Extract the (x, y) coordinate from the center of the cell holding the provided text.  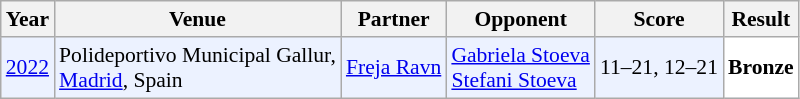
2022 (28, 68)
Freja Ravn (394, 68)
Polideportivo Municipal Gallur,Madrid, Spain (198, 68)
Venue (198, 19)
11–21, 12–21 (659, 68)
Gabriela Stoeva Stefani Stoeva (520, 68)
Partner (394, 19)
Year (28, 19)
Opponent (520, 19)
Result (761, 19)
Score (659, 19)
Bronze (761, 68)
